For the text-containing cell, return its midpoint in (X, Y) coordinate format. 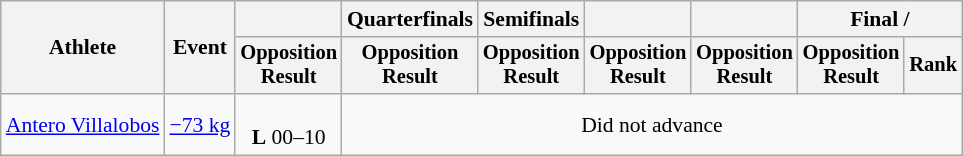
Final / (880, 19)
−73 kg (200, 124)
Event (200, 48)
Rank (933, 66)
L 00–10 (288, 124)
Athlete (83, 48)
Did not advance (652, 124)
Antero Villalobos (83, 124)
Semifinals (532, 19)
Quarterfinals (410, 19)
